Output the (x, y) coordinate of the center of the cell containing the given text.  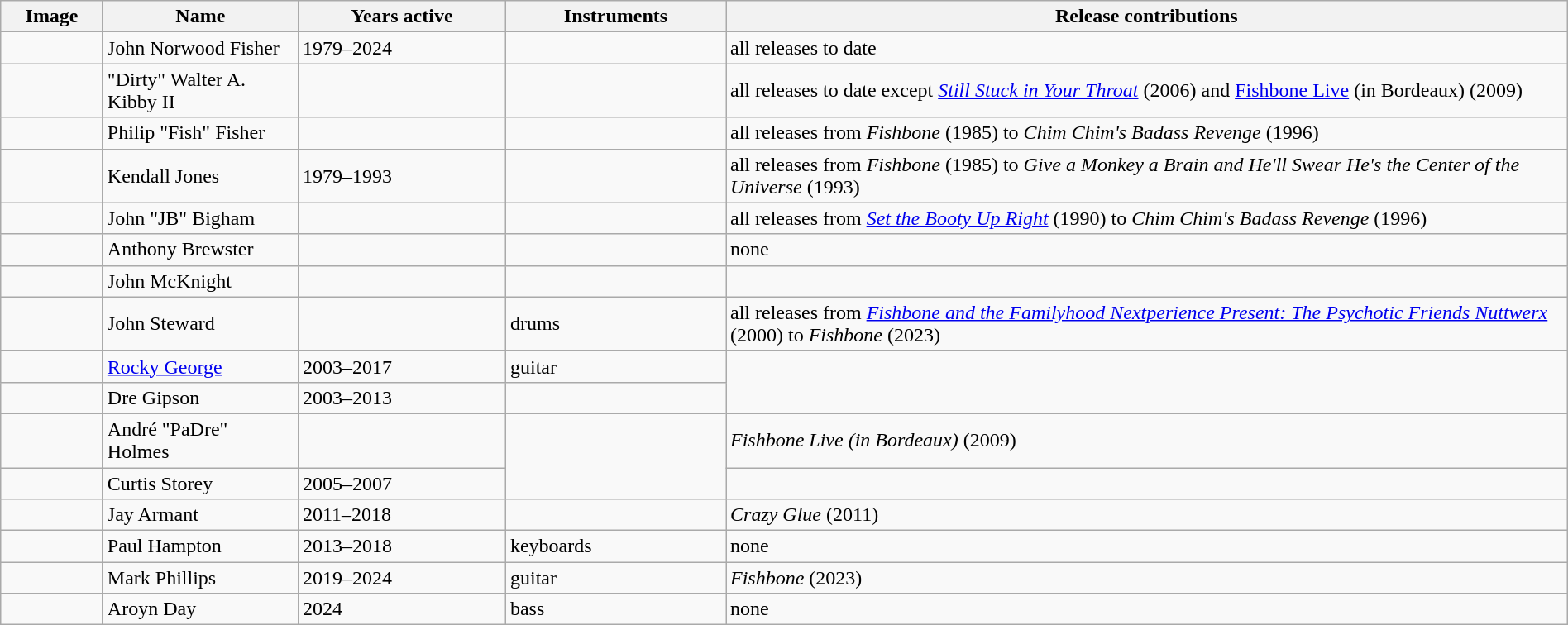
2024 (402, 609)
Image (52, 17)
all releases from Fishbone and the Familyhood Nextperience Present: The Psychotic Friends Nuttwerx (2000) to Fishbone (2023) (1147, 324)
all releases from Fishbone (1985) to Chim Chim's Badass Revenge (1996) (1147, 133)
Crazy Glue (2011) (1147, 515)
all releases from Fishbone (1985) to Give a Monkey a Brain and He'll Swear He's the Center of the Universe (1993) (1147, 175)
John Norwood Fisher (200, 48)
Philip "Fish" Fisher (200, 133)
Fishbone Live (in Bordeaux) (2009) (1147, 440)
Release contributions (1147, 17)
Rocky George (200, 366)
Paul Hampton (200, 546)
2011–2018 (402, 515)
keyboards (615, 546)
all releases to date (1147, 48)
"Dirty" Walter A. Kibby II (200, 91)
Jay Armant (200, 515)
2003–2017 (402, 366)
1979–1993 (402, 175)
John "JB" Bigham (200, 218)
Dre Gipson (200, 398)
drums (615, 324)
Mark Phillips (200, 578)
2005–2007 (402, 484)
Kendall Jones (200, 175)
Years active (402, 17)
all releases to date except Still Stuck in Your Throat (2006) and Fishbone Live (in Bordeaux) (2009) (1147, 91)
Aroyn Day (200, 609)
John Steward (200, 324)
Curtis Storey (200, 484)
Name (200, 17)
2003–2013 (402, 398)
Instruments (615, 17)
2013–2018 (402, 546)
André "PaDre" Holmes (200, 440)
Anthony Brewster (200, 250)
1979–2024 (402, 48)
2019–2024 (402, 578)
John McKnight (200, 281)
Fishbone (2023) (1147, 578)
bass (615, 609)
all releases from Set the Booty Up Right (1990) to Chim Chim's Badass Revenge (1996) (1147, 218)
